Extract the (X, Y) coordinate from the center of the cell holding the provided text.  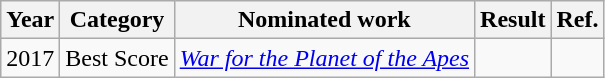
Nominated work (324, 20)
Best Score (117, 58)
Ref. (578, 20)
War for the Planet of the Apes (324, 58)
Year (30, 20)
2017 (30, 58)
Result (513, 20)
Category (117, 20)
